Scan for the cell matching the given text and deliver its (x, y) coordinate at center. 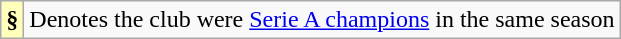
§ (12, 20)
Denotes the club were Serie A champions in the same season (322, 20)
